Identify which cell holds the provided text, then report its [x, y] central coordinate. 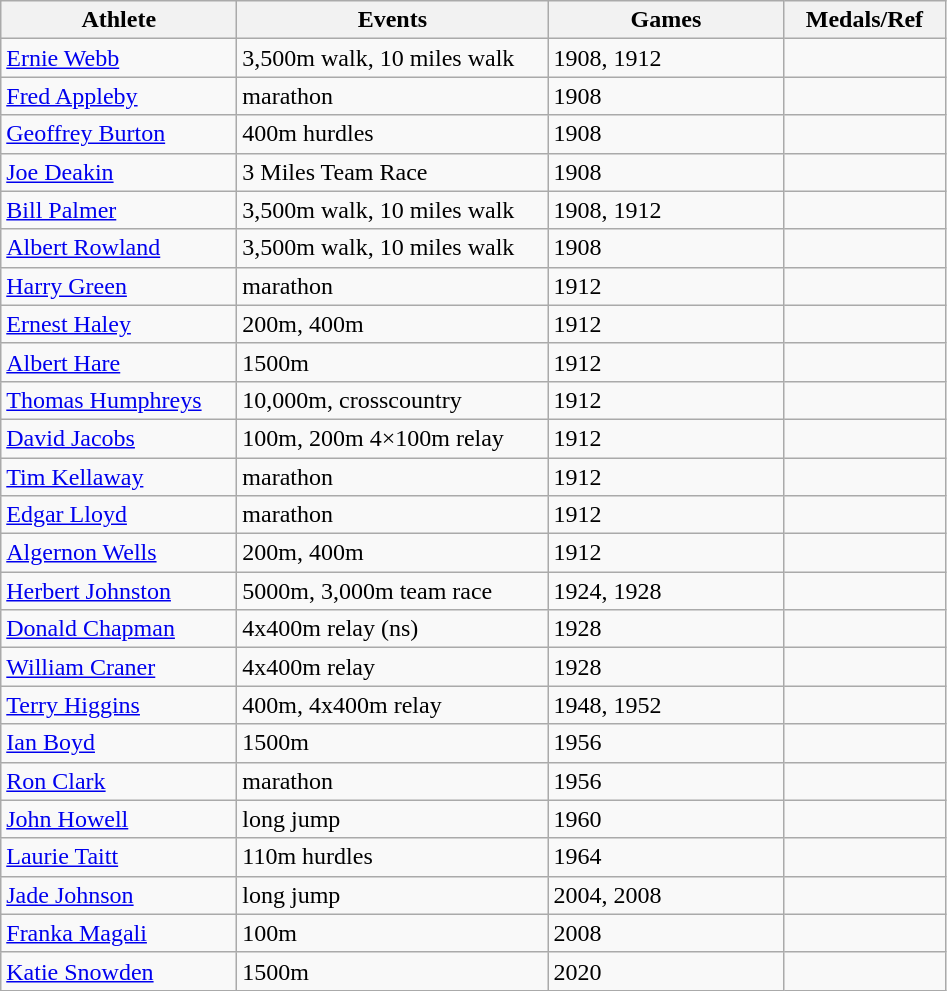
10,000m, crosscountry [392, 400]
Fred Appleby [119, 96]
John Howell [119, 819]
1964 [666, 857]
Ernest Haley [119, 324]
Ron Clark [119, 781]
2004, 2008 [666, 895]
Katie Snowden [119, 971]
100m, 200m 4×100m relay [392, 438]
400m hurdles [392, 134]
400m, 4x400m relay [392, 705]
Harry Green [119, 286]
William Craner [119, 667]
2008 [666, 933]
1960 [666, 819]
Albert Hare [119, 362]
2020 [666, 971]
Medals/Ref [864, 20]
Ian Boyd [119, 743]
4x400m relay (ns) [392, 629]
Games [666, 20]
Algernon Wells [119, 553]
Terry Higgins [119, 705]
Donald Chapman [119, 629]
3 Miles Team Race [392, 172]
100m [392, 933]
Jade Johnson [119, 895]
110m hurdles [392, 857]
5000m, 3,000m team race [392, 591]
1948, 1952 [666, 705]
Edgar Lloyd [119, 515]
Herbert Johnston [119, 591]
Laurie Taitt [119, 857]
Geoffrey Burton [119, 134]
Events [392, 20]
Franka Magali [119, 933]
Bill Palmer [119, 210]
Tim Kellaway [119, 477]
Thomas Humphreys [119, 400]
1924, 1928 [666, 591]
Joe Deakin [119, 172]
Ernie Webb [119, 58]
4x400m relay [392, 667]
Albert Rowland [119, 248]
Athlete [119, 20]
David Jacobs [119, 438]
